Detect which cell encompasses the target text, then output its (X, Y) center coordinate. 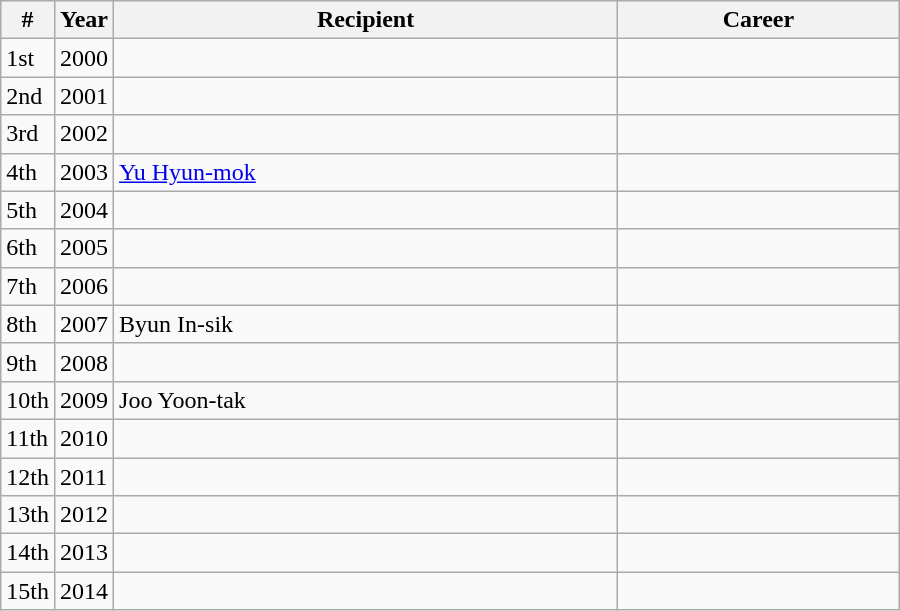
2011 (84, 477)
2014 (84, 591)
2nd (28, 96)
9th (28, 362)
15th (28, 591)
2000 (84, 58)
2005 (84, 248)
2002 (84, 134)
4th (28, 172)
Yu Hyun-mok (366, 172)
12th (28, 477)
2004 (84, 210)
6th (28, 248)
2003 (84, 172)
10th (28, 400)
Joo Yoon-tak (366, 400)
2008 (84, 362)
2001 (84, 96)
2012 (84, 515)
2009 (84, 400)
2007 (84, 324)
7th (28, 286)
Byun In-sik (366, 324)
Career (759, 20)
1st (28, 58)
2010 (84, 438)
13th (28, 515)
2006 (84, 286)
Recipient (366, 20)
8th (28, 324)
# (28, 20)
11th (28, 438)
3rd (28, 134)
14th (28, 553)
2013 (84, 553)
Year (84, 20)
5th (28, 210)
